For the text-containing cell, return its midpoint in [x, y] coordinate format. 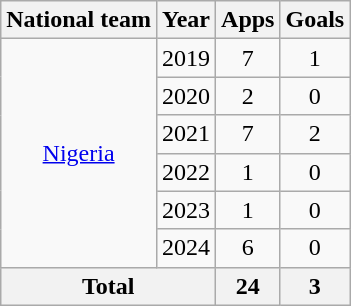
24 [248, 286]
2021 [186, 134]
2019 [186, 58]
Total [108, 286]
3 [315, 286]
Goals [315, 20]
2022 [186, 172]
National team [79, 20]
2023 [186, 210]
2020 [186, 96]
6 [248, 248]
Nigeria [79, 153]
2024 [186, 248]
Apps [248, 20]
Year [186, 20]
